Return (x, y) of the center of cell containing provided text 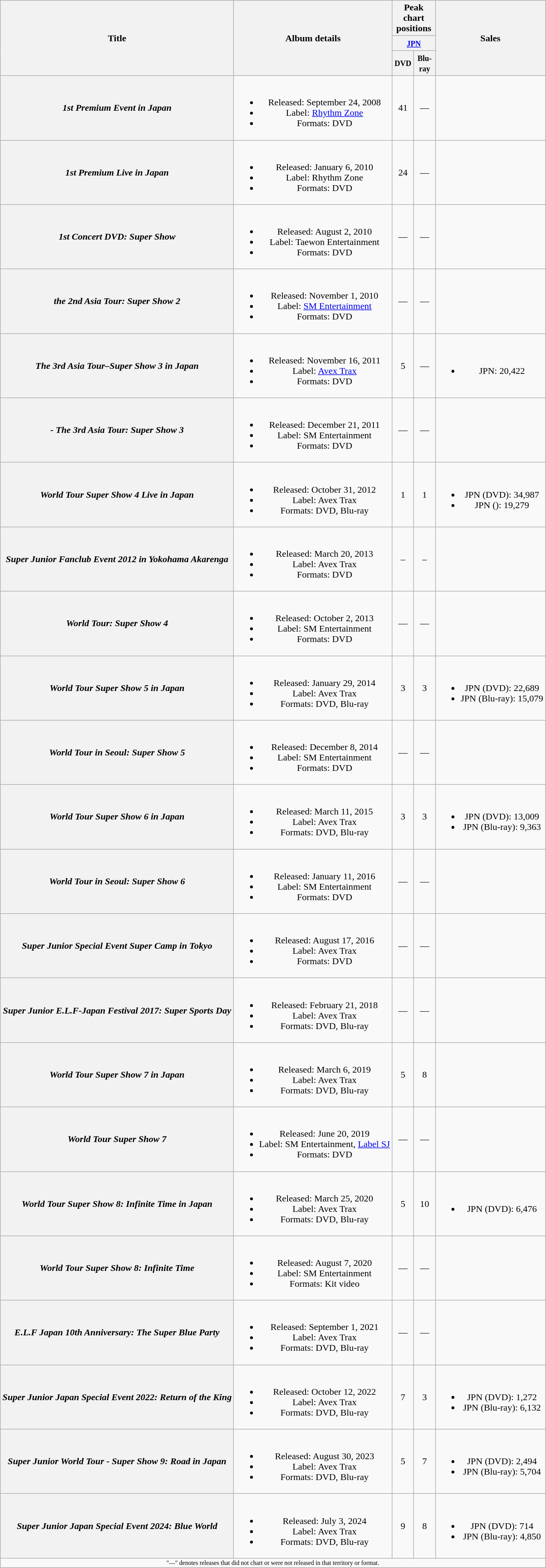
JPN (DVD): 13,009JPN (Blu-ray): 9,363 (490, 817)
JPN (DVD): 714JPN (Blu-ray): 4,850 (490, 1526)
Released: September 1, 2021Label: Avex TraxFormats: DVD, Blu-ray (313, 1333)
JPN (DVD): 6,476 (490, 1204)
Released: October 12, 2022Label: Avex TraxFormats: DVD, Blu-ray (313, 1397)
- The 3rd Asia Tour: Super Show 3 (117, 430)
Sales (490, 38)
Super Junior World Tour - Super Show 9: Road in Japan (117, 1462)
Released: November 16, 2011Label: Avex TraxFormats: DVD (313, 366)
Released: August 7, 2020Label: SM EntertainmentFormats: Kit video (313, 1268)
Released: March 20, 2013Label: Avex TraxFormats: DVD (313, 559)
Blu-ray (424, 63)
World Tour Super Show 7 in Japan (117, 1075)
Released: October 2, 2013Label: SM EntertainmentFormats: DVD (313, 623)
the 2nd Asia Tour: Super Show 2 (117, 301)
Released: June 20, 2019Label: SM Entertainment, Label SJFormats: DVD (313, 1139)
JPN (DVD): 2,494JPN (Blu-ray): 5,704 (490, 1462)
Released: December 21, 2011Label: SM EntertainmentFormats: DVD (313, 430)
World Tour: Super Show 4 (117, 623)
1st Premium Event in Japan (117, 108)
World Tour in Seoul: Super Show 5 (117, 752)
Released: August 30, 2023Label: Avex TraxFormats: DVD, Blu-ray (313, 1462)
Released: August 2, 2010Label: Taewon EntertainmentFormats: DVD (313, 237)
Super Junior Fanclub Event 2012 in Yokohama Akarenga (117, 559)
World Tour Super Show 4 Live in Japan (117, 495)
Super Junior E.L.F-Japan Festival 2017: Super Sports Day (117, 1010)
9 (403, 1526)
JPN (DVD): 1,272JPN (Blu-ray): 6,132 (490, 1397)
Super Junior Japan Special Event 2022: Return of the King (117, 1397)
World Tour Super Show 6 in Japan (117, 817)
Title (117, 38)
Released: December 8, 2014Label: SM EntertainmentFormats: DVD (313, 752)
E.L.F Japan 10th Anniversary: The Super Blue Party (117, 1333)
The 3rd Asia Tour–Super Show 3 in Japan (117, 366)
Released: January 6, 2010Label: Rhythm ZoneFormats: DVD (313, 172)
World Tour Super Show 7 (117, 1139)
1st Concert DVD: Super Show (117, 237)
Released: March 6, 2019Label: Avex TraxFormats: DVD, Blu-ray (313, 1075)
Released: August 17, 2016Label: Avex TraxFormats: DVD (313, 946)
Peak chart positions (414, 18)
Released: July 3, 2024Label: Avex TraxFormats: DVD, Blu-ray (313, 1526)
World Tour in Seoul: Super Show 6 (117, 881)
Album details (313, 38)
Released: January 11, 2016Label: SM EntertainmentFormats: DVD (313, 881)
JPN (DVD): 34,987JPN (): 19,279 (490, 495)
JPN: 20,422 (490, 366)
41 (403, 108)
10 (424, 1204)
Released: February 21, 2018Label: Avex TraxFormats: DVD, Blu-ray (313, 1010)
World Tour Super Show 5 in Japan (117, 688)
World Tour Super Show 8: Infinite Time (117, 1268)
"—" denotes releases that did not chart or were not released in that territory or format. (273, 1563)
World Tour Super Show 8: Infinite Time in Japan (117, 1204)
DVD (403, 63)
Released: September 24, 2008Label: Rhythm ZoneFormats: DVD (313, 108)
24 (403, 172)
Released: January 29, 2014Label: Avex TraxFormats: DVD, Blu-ray (313, 688)
JPN (414, 43)
Super Junior Japan Special Event 2024: Blue World (117, 1526)
Released: March 11, 2015Label: Avex TraxFormats: DVD, Blu-ray (313, 817)
Released: March 25, 2020Label: Avex TraxFormats: DVD, Blu-ray (313, 1204)
Released: October 31, 2012Label: Avex TraxFormats: DVD, Blu-ray (313, 495)
Released: November 1, 2010Label: SM EntertainmentFormats: DVD (313, 301)
1st Premium Live in Japan (117, 172)
JPN (DVD): 22,689JPN (Blu-ray): 15,079 (490, 688)
Super Junior Special Event Super Camp in Tokyo (117, 946)
